Search for the cell housing the specified text and yield its (x, y) center coordinate. 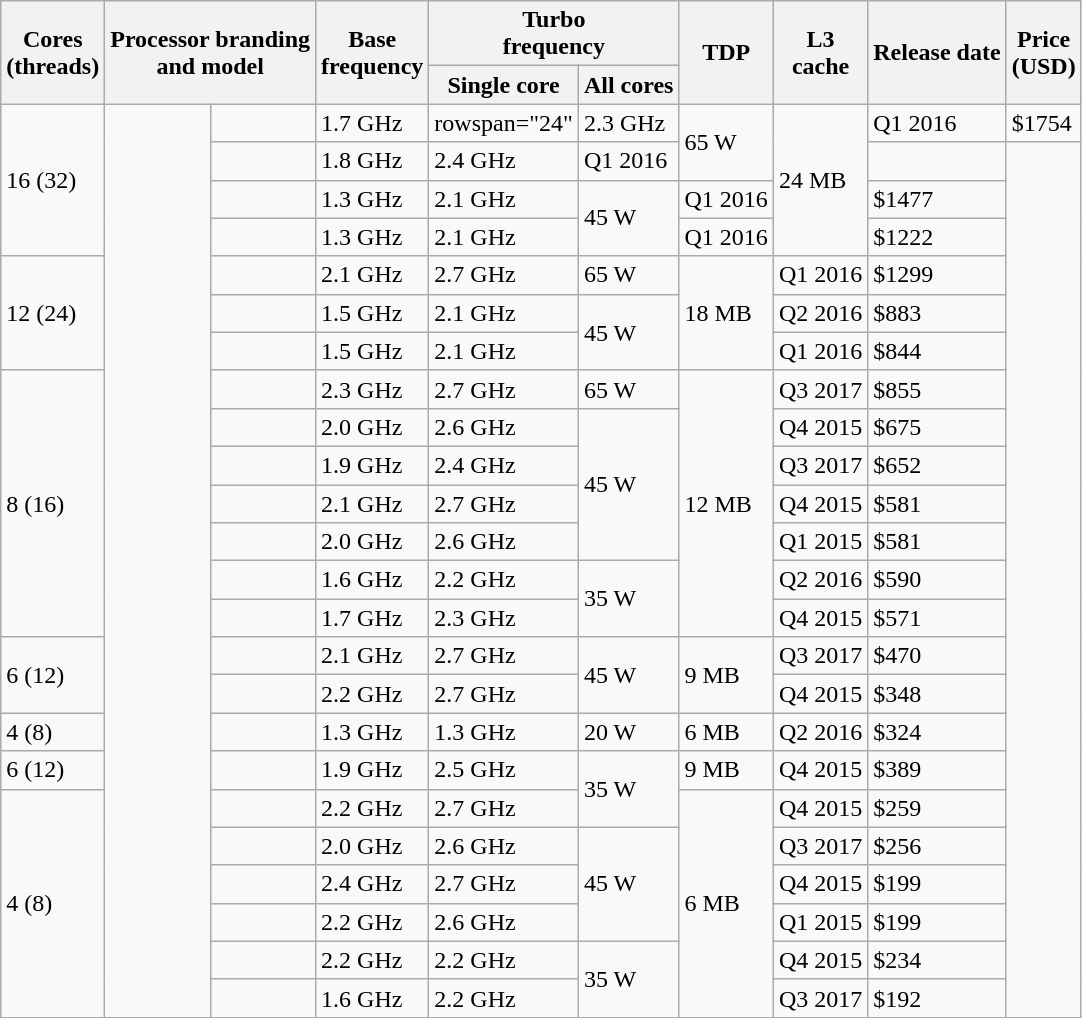
$571 (937, 618)
$1299 (937, 275)
TDP (726, 52)
$256 (937, 846)
$259 (937, 808)
Processor brandingand model (210, 52)
1.8 GHz (372, 161)
Basefrequency (372, 52)
All cores (628, 85)
Turbofrequency (554, 34)
$1477 (937, 199)
rowspan="24" (504, 123)
$234 (937, 960)
24 MB (820, 180)
$389 (937, 770)
$1754 (1044, 123)
$855 (937, 389)
$324 (937, 732)
$348 (937, 694)
$883 (937, 313)
Cores(threads) (53, 52)
Single core (504, 85)
$470 (937, 656)
Release date (937, 52)
20 W (628, 732)
18 MB (726, 313)
$844 (937, 351)
$192 (937, 998)
$590 (937, 580)
$652 (937, 465)
Price(USD) (1044, 52)
$1222 (937, 237)
12 (24) (53, 313)
8 (16) (53, 503)
16 (32) (53, 180)
$675 (937, 427)
12 MB (726, 503)
2.5 GHz (504, 770)
L3cache (820, 52)
